From the cell containing the given text, extract its center point as [x, y] coordinate. 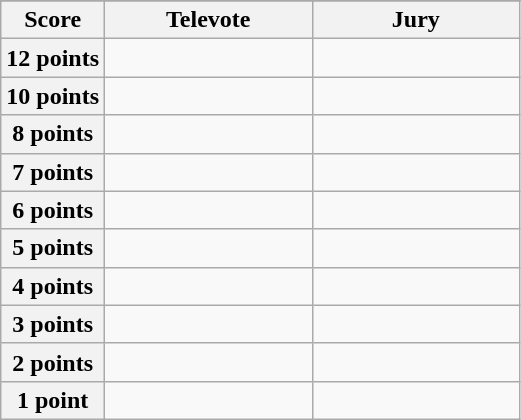
2 points [53, 362]
8 points [53, 134]
Televote [209, 20]
Score [53, 20]
12 points [53, 58]
5 points [53, 248]
1 point [53, 400]
3 points [53, 324]
Jury [416, 20]
10 points [53, 96]
6 points [53, 210]
4 points [53, 286]
7 points [53, 172]
